Find where the given text appears and provide that cell's center as [x, y] coordinate. 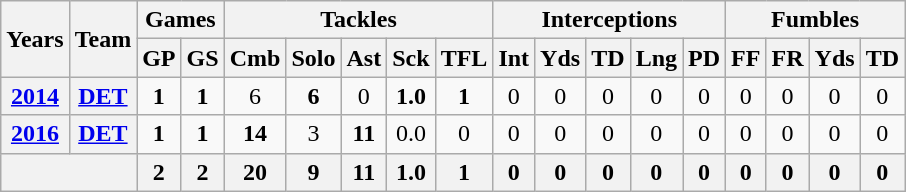
FF [746, 58]
GS [202, 58]
TFL [464, 58]
9 [314, 172]
Int [514, 58]
Tackles [358, 20]
Fumbles [816, 20]
Lng [656, 58]
Ast [364, 58]
PD [704, 58]
Team [103, 39]
Interceptions [610, 20]
Cmb [255, 58]
2016 [35, 134]
Games [180, 20]
0.0 [411, 134]
14 [255, 134]
3 [314, 134]
FR [788, 58]
Years [35, 39]
2014 [35, 96]
GP [159, 58]
Solo [314, 58]
Sck [411, 58]
20 [255, 172]
